Return [X, Y] of the center of cell containing provided text 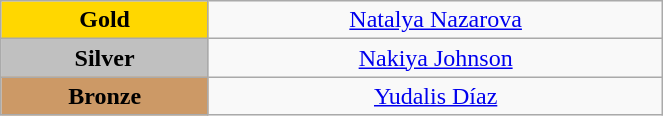
Silver [105, 58]
Gold [105, 20]
Natalya Nazarova [435, 20]
Yudalis Díaz [435, 96]
Nakiya Johnson [435, 58]
Bronze [105, 96]
